Search for the cell housing the specified text and yield its (x, y) center coordinate. 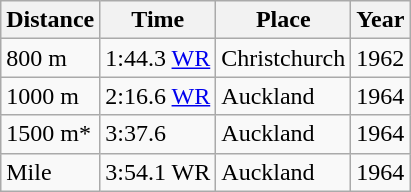
1500 m* (50, 134)
Christchurch (284, 58)
1:44.3 WR (158, 58)
3:54.1 WR (158, 172)
Year (380, 20)
Place (284, 20)
1962 (380, 58)
Distance (50, 20)
Mile (50, 172)
2:16.6 WR (158, 96)
3:37.6 (158, 134)
1000 m (50, 96)
Time (158, 20)
800 m (50, 58)
